Capture the cell that displays the provided text and extract its [X, Y] central coordinate. 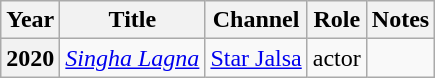
Singha Lagna [132, 58]
Title [132, 20]
Channel [256, 20]
2020 [30, 58]
Role [336, 20]
Year [30, 20]
Notes [400, 20]
actor [336, 58]
Star Jalsa [256, 58]
